Identify which cell holds the provided text, then report its [X, Y] central coordinate. 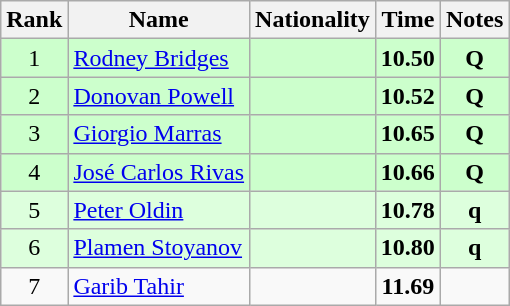
Peter Oldin [159, 210]
10.80 [408, 248]
10.52 [408, 96]
Rodney Bridges [159, 58]
Notes [474, 20]
10.65 [408, 134]
José Carlos Rivas [159, 172]
3 [34, 134]
10.66 [408, 172]
11.69 [408, 286]
5 [34, 210]
Nationality [313, 20]
Donovan Powell [159, 96]
Time [408, 20]
Rank [34, 20]
Garib Tahir [159, 286]
4 [34, 172]
6 [34, 248]
10.78 [408, 210]
10.50 [408, 58]
Name [159, 20]
Giorgio Marras [159, 134]
7 [34, 286]
2 [34, 96]
Plamen Stoyanov [159, 248]
1 [34, 58]
